Identify which cell holds the provided text, then report its (x, y) central coordinate. 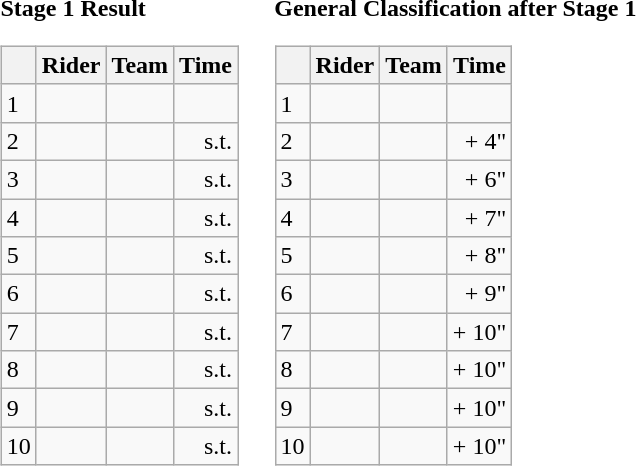
+ 4" (479, 141)
+ 6" (479, 179)
+ 8" (479, 256)
+ 7" (479, 217)
+ 9" (479, 294)
